For the text-containing cell, return its midpoint in (X, Y) coordinate format. 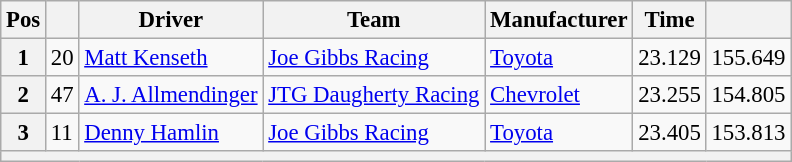
Driver (171, 20)
154.805 (748, 95)
Team (374, 20)
A. J. Allmendinger (171, 95)
11 (62, 133)
23.129 (670, 58)
Pos (24, 20)
23.255 (670, 95)
20 (62, 58)
1 (24, 58)
47 (62, 95)
Chevrolet (559, 95)
Time (670, 20)
3 (24, 133)
Manufacturer (559, 20)
2 (24, 95)
155.649 (748, 58)
23.405 (670, 133)
JTG Daugherty Racing (374, 95)
Denny Hamlin (171, 133)
153.813 (748, 133)
Matt Kenseth (171, 58)
